For the text-containing cell, return its midpoint in [X, Y] coordinate format. 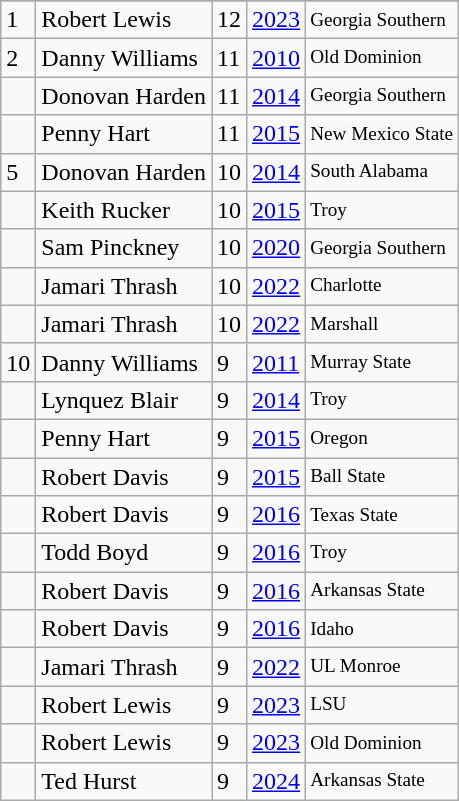
Marshall [382, 324]
Idaho [382, 629]
5 [18, 172]
Keith Rucker [124, 210]
New Mexico State [382, 134]
Sam Pinckney [124, 248]
Todd Boyd [124, 553]
South Alabama [382, 172]
2011 [276, 362]
Ball State [382, 477]
LSU [382, 705]
Oregon [382, 438]
2024 [276, 781]
1 [18, 20]
Charlotte [382, 286]
2020 [276, 248]
2 [18, 58]
2010 [276, 58]
Lynquez Blair [124, 400]
Ted Hurst [124, 781]
Texas State [382, 515]
UL Monroe [382, 667]
12 [230, 20]
Murray State [382, 362]
